Identify which cell holds the provided text, then report its (X, Y) central coordinate. 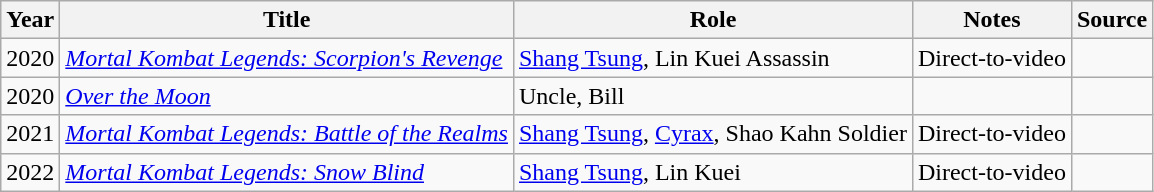
Uncle, Bill (712, 96)
2022 (30, 172)
Mortal Kombat Legends: Scorpion's Revenge (287, 58)
2021 (30, 134)
Year (30, 20)
Shang Tsung, Cyrax, Shao Kahn Soldier (712, 134)
Over the Moon (287, 96)
Notes (992, 20)
Shang Tsung, Lin Kuei (712, 172)
Title (287, 20)
Role (712, 20)
Mortal Kombat Legends: Snow Blind (287, 172)
Source (1112, 20)
Shang Tsung, Lin Kuei Assassin (712, 58)
Mortal Kombat Legends: Battle of the Realms (287, 134)
